Detect which cell encompasses the target text, then output its (x, y) center coordinate. 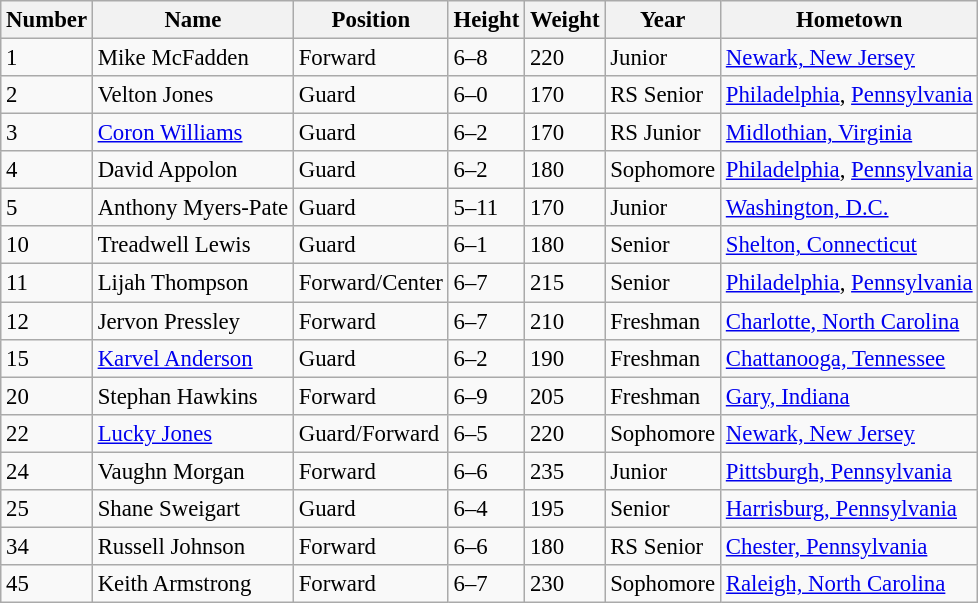
15 (47, 358)
Name (192, 20)
Pittsburgh, Pennsylvania (850, 471)
Hometown (850, 20)
24 (47, 471)
Guard/Forward (370, 433)
Shane Sweigart (192, 509)
Lijah Thompson (192, 283)
10 (47, 245)
Keith Armstrong (192, 584)
6–8 (486, 58)
Jervon Pressley (192, 321)
12 (47, 321)
34 (47, 546)
20 (47, 396)
Chester, Pennsylvania (850, 546)
6–1 (486, 245)
Mike McFadden (192, 58)
Washington, D.C. (850, 208)
Karvel Anderson (192, 358)
Number (47, 20)
Charlotte, North Carolina (850, 321)
Height (486, 20)
1 (47, 58)
230 (565, 584)
5 (47, 208)
Treadwell Lewis (192, 245)
25 (47, 509)
6–5 (486, 433)
Year (663, 20)
Harrisburg, Pennsylvania (850, 509)
6–0 (486, 95)
Shelton, Connecticut (850, 245)
David Appolon (192, 170)
190 (565, 358)
Anthony Myers-Pate (192, 208)
6–9 (486, 396)
11 (47, 283)
210 (565, 321)
RS Junior (663, 133)
Stephan Hawkins (192, 396)
6–4 (486, 509)
195 (565, 509)
205 (565, 396)
Midlothian, Virginia (850, 133)
Position (370, 20)
Coron Williams (192, 133)
45 (47, 584)
5–11 (486, 208)
Vaughn Morgan (192, 471)
22 (47, 433)
Russell Johnson (192, 546)
Chattanooga, Tennessee (850, 358)
Forward/Center (370, 283)
Weight (565, 20)
3 (47, 133)
Raleigh, North Carolina (850, 584)
215 (565, 283)
4 (47, 170)
Lucky Jones (192, 433)
2 (47, 95)
Velton Jones (192, 95)
235 (565, 471)
Gary, Indiana (850, 396)
